Capture the cell that displays the provided text and extract its (x, y) central coordinate. 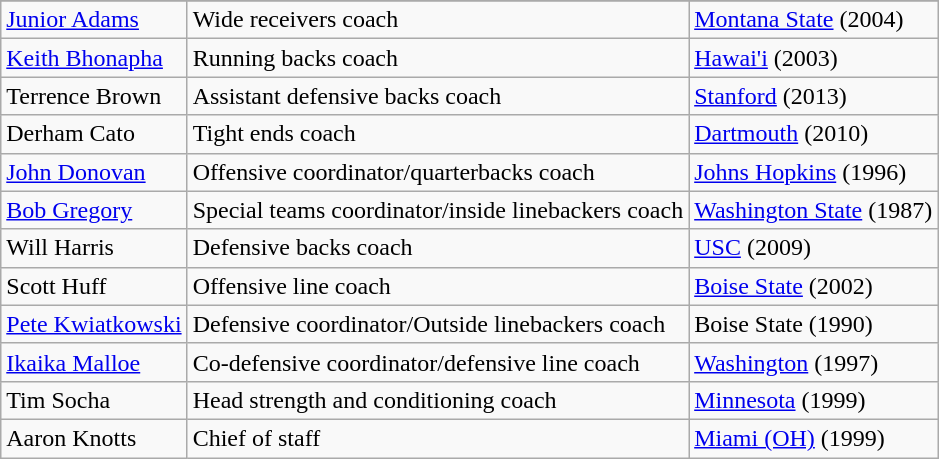
Boise State (1990) (814, 324)
Minnesota (1999) (814, 400)
Johns Hopkins (1996) (814, 172)
Tight ends coach (438, 134)
Keith Bhonapha (94, 58)
Washington (1997) (814, 362)
Assistant defensive backs coach (438, 96)
Co-defensive coordinator/defensive line coach (438, 362)
Will Harris (94, 248)
Chief of staff (438, 438)
Boise State (2002) (814, 286)
Aaron Knotts (94, 438)
Junior Adams (94, 20)
Ikaika Malloe (94, 362)
Derham Cato (94, 134)
Head strength and conditioning coach (438, 400)
Tim Socha (94, 400)
Defensive backs coach (438, 248)
John Donovan (94, 172)
Stanford (2013) (814, 96)
Washington State (1987) (814, 210)
Special teams coordinator/inside linebackers coach (438, 210)
Pete Kwiatkowski (94, 324)
Running backs coach (438, 58)
Bob Gregory (94, 210)
Offensive line coach (438, 286)
Terrence Brown (94, 96)
Offensive coordinator/quarterbacks coach (438, 172)
Montana State (2004) (814, 20)
Hawai'i (2003) (814, 58)
Wide receivers coach (438, 20)
Defensive coordinator/Outside linebackers coach (438, 324)
Scott Huff (94, 286)
Dartmouth (2010) (814, 134)
Miami (OH) (1999) (814, 438)
USC (2009) (814, 248)
